Extract the (X, Y) coordinate from the center of the cell holding the provided text.  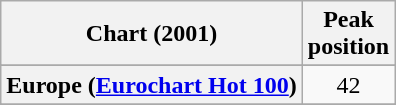
Chart (2001) (152, 34)
42 (348, 85)
Europe (Eurochart Hot 100) (152, 85)
Peakposition (348, 34)
